Determine the (X, Y) coordinate at the center of the cell enclosing the given text.  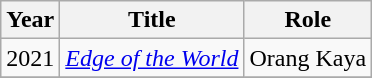
Year (30, 20)
Edge of the World (152, 58)
Title (152, 20)
Orang Kaya (308, 58)
2021 (30, 58)
Role (308, 20)
